Determine the (x, y) coordinate at the center of the cell enclosing the given text.  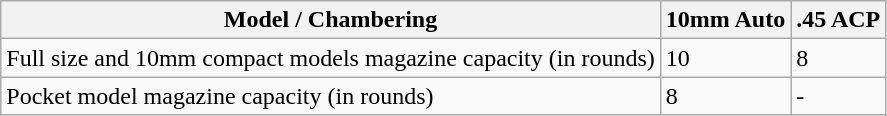
Model / Chambering (331, 20)
10mm Auto (725, 20)
Pocket model magazine capacity (in rounds) (331, 96)
10 (725, 58)
Full size and 10mm compact models magazine capacity (in rounds) (331, 58)
.45 ACP (838, 20)
- (838, 96)
